Scan for the cell matching the given text and deliver its (X, Y) coordinate at center. 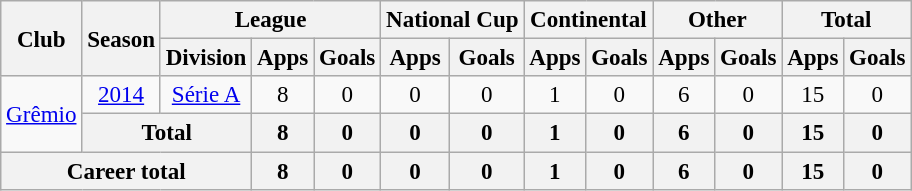
Season (122, 38)
National Cup (452, 20)
Club (42, 38)
Grêmio (42, 114)
Série A (206, 95)
Continental (588, 20)
Career total (126, 171)
Division (206, 58)
Other (718, 20)
League (270, 20)
2014 (122, 95)
